Return the (x, y) coordinate for the center point of the cell that contains the specified text.  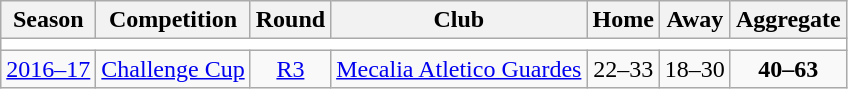
40–63 (788, 69)
Home (623, 20)
Challenge Cup (173, 69)
Club (459, 20)
Mecalia Atletico Guardes (459, 69)
Season (48, 20)
Away (694, 20)
R3 (290, 69)
Competition (173, 20)
18–30 (694, 69)
2016–17 (48, 69)
Aggregate (788, 20)
Round (290, 20)
22–33 (623, 69)
